Return (x, y) of the center of cell containing provided text 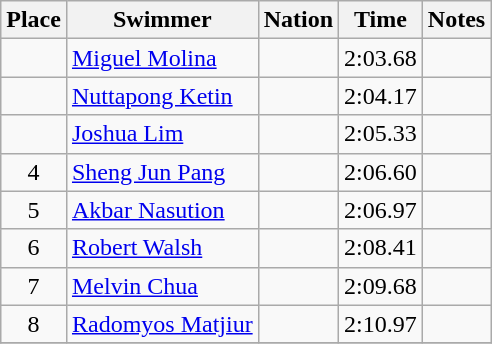
Miguel Molina (162, 58)
2:10.97 (381, 324)
Nuttapong Ketin (162, 96)
5 (34, 210)
4 (34, 172)
2:08.41 (381, 248)
2:04.17 (381, 96)
6 (34, 248)
Joshua Lim (162, 134)
2:05.33 (381, 134)
Notes (456, 20)
Melvin Chua (162, 286)
Nation (298, 20)
2:06.60 (381, 172)
8 (34, 324)
Robert Walsh (162, 248)
Sheng Jun Pang (162, 172)
Radomyos Matjiur (162, 324)
2:09.68 (381, 286)
Time (381, 20)
Swimmer (162, 20)
Place (34, 20)
Akbar Nasution (162, 210)
7 (34, 286)
2:03.68 (381, 58)
2:06.97 (381, 210)
